Locate the cell with the specified text and output its [X, Y] center coordinate. 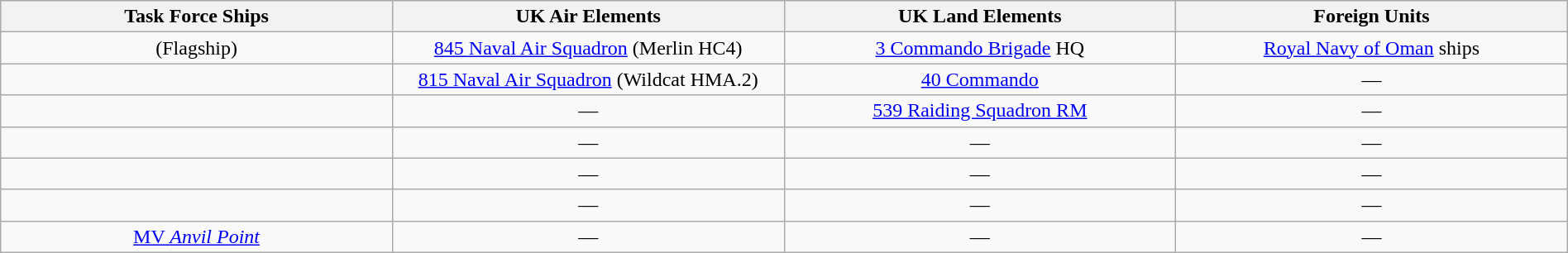
UK Air Elements [588, 17]
845 Naval Air Squadron (Merlin HC4) [588, 48]
Foreign Units [1372, 17]
Task Force Ships [197, 17]
539 Raiding Squadron RM [980, 111]
(Flagship) [197, 48]
UK Land Elements [980, 17]
3 Commando Brigade HQ [980, 48]
MV Anvil Point [197, 236]
40 Commando [980, 79]
815 Naval Air Squadron (Wildcat HMA.2) [588, 79]
Royal Navy of Oman ships [1372, 48]
